Determine the (x, y) coordinate at the center of the cell enclosing the given text.  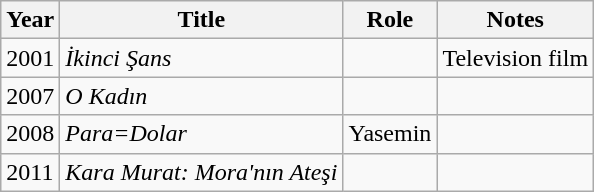
Notes (516, 20)
Year (30, 20)
2008 (30, 134)
Role (390, 20)
Kara Murat: Mora'nın Ateşi (202, 172)
O Kadın (202, 96)
Television film (516, 58)
Para=Dolar (202, 134)
2011 (30, 172)
2007 (30, 96)
2001 (30, 58)
İkinci Şans (202, 58)
Yasemin (390, 134)
Title (202, 20)
